Find where the given text appears and provide that cell's center as [X, Y] coordinate. 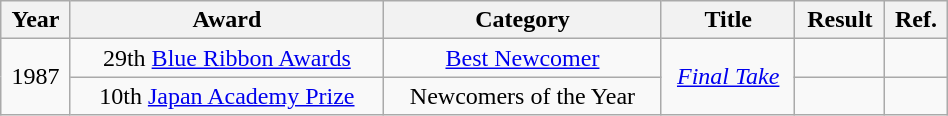
Newcomers of the Year [522, 96]
Best Newcomer [522, 58]
Award [226, 20]
Result [840, 20]
1987 [36, 77]
Final Take [728, 77]
Category [522, 20]
Title [728, 20]
29th Blue Ribbon Awards [226, 58]
10th Japan Academy Prize [226, 96]
Year [36, 20]
Ref. [916, 20]
